Detect which cell encompasses the target text, then output its (x, y) center coordinate. 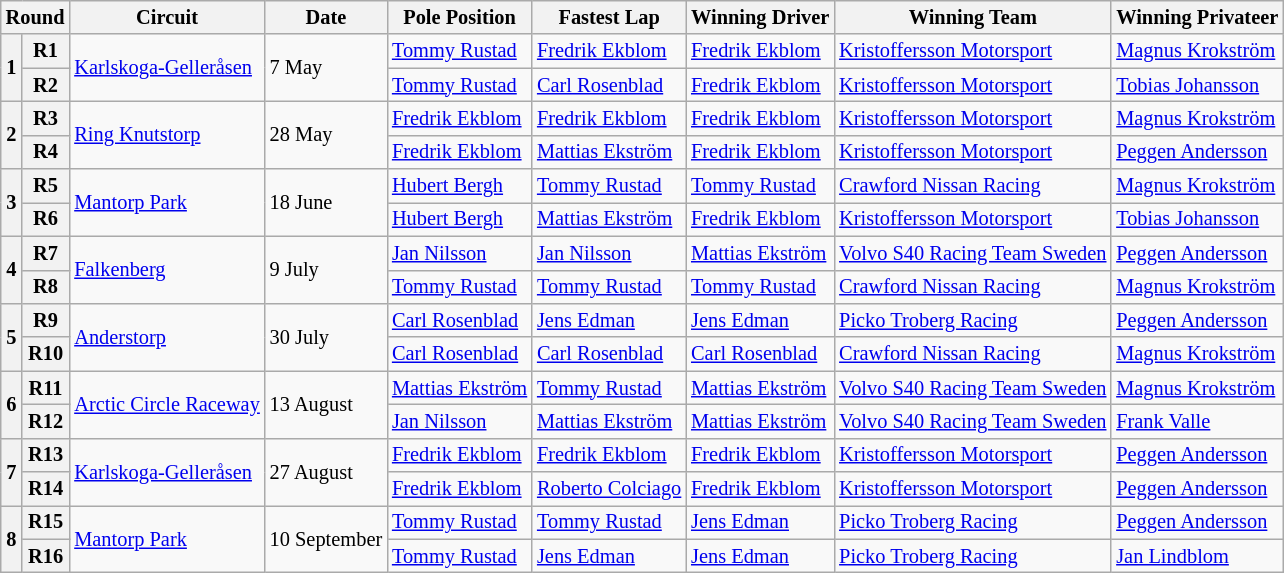
R11 (46, 388)
30 July (326, 336)
R16 (46, 556)
4 (12, 270)
5 (12, 336)
18 June (326, 202)
R3 (46, 118)
R12 (46, 421)
Fastest Lap (609, 17)
Winning Privateer (1197, 17)
Round (36, 17)
9 July (326, 270)
10 September (326, 538)
27 August (326, 472)
6 (12, 404)
Winning Team (972, 17)
8 (12, 538)
Winning Driver (760, 17)
Falkenberg (166, 270)
Anderstorp (166, 336)
3 (12, 202)
R5 (46, 186)
28 May (326, 134)
13 August (326, 404)
Arctic Circle Raceway (166, 404)
R14 (46, 489)
Circuit (166, 17)
R15 (46, 522)
2 (12, 134)
R13 (46, 455)
R10 (46, 354)
R6 (46, 219)
Jan Lindblom (1197, 556)
7 (12, 472)
Roberto Colciago (609, 489)
Ring Knutstorp (166, 134)
R8 (46, 287)
R2 (46, 85)
Frank Valle (1197, 421)
R9 (46, 320)
Pole Position (460, 17)
R1 (46, 51)
7 May (326, 68)
Date (326, 17)
R7 (46, 253)
R4 (46, 152)
1 (12, 68)
